Detect which cell encompasses the target text, then output its (X, Y) center coordinate. 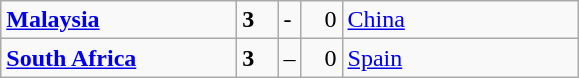
– (290, 58)
Malaysia (119, 20)
China (460, 20)
Spain (460, 58)
- (290, 20)
South Africa (119, 58)
